From the cell containing the given text, extract its center point as [x, y] coordinate. 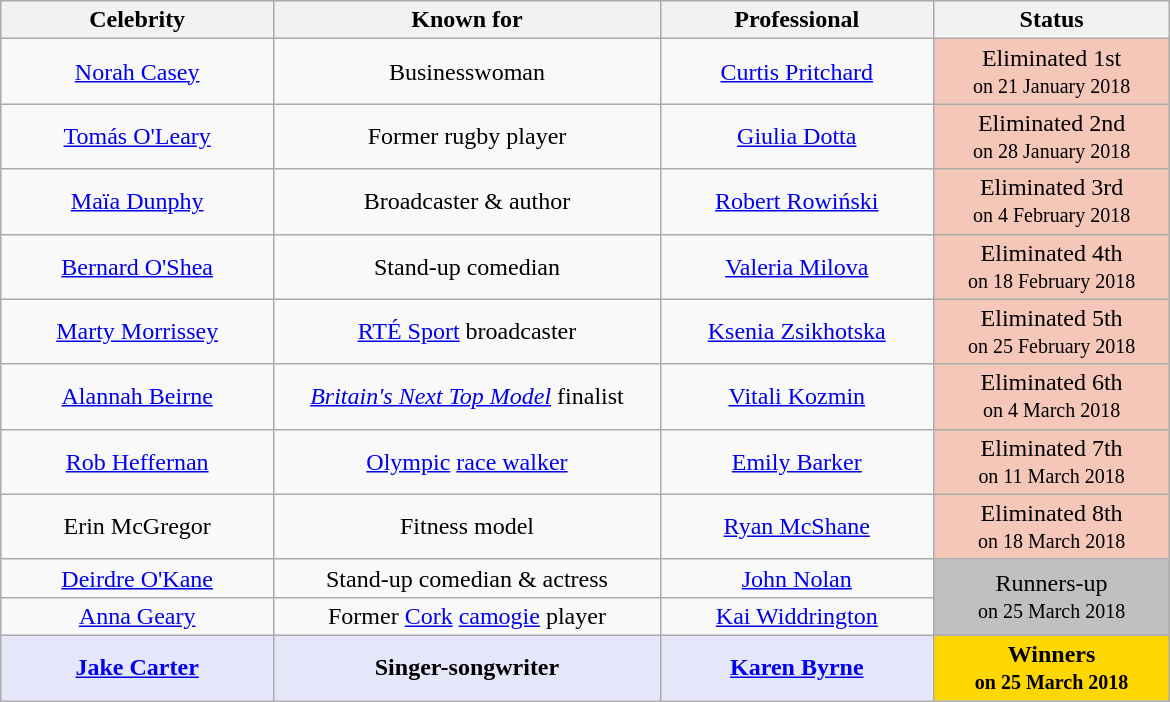
Ryan McShane [797, 526]
Stand-up comedian [467, 266]
Runners-up on 25 March 2018 [1052, 597]
RTÉ Sport broadcaster [467, 332]
Karen Byrne [797, 668]
Emily Barker [797, 462]
Maïa Dunphy [137, 202]
Former rugby player [467, 136]
Valeria Milova [797, 266]
Fitness model [467, 526]
Professional [797, 20]
Eliminated 6th on 4 March 2018 [1052, 396]
Deirdre O'Kane [137, 578]
Rob Heffernan [137, 462]
Ksenia Zsikhotska [797, 332]
Giulia Dotta [797, 136]
Jake Carter [137, 668]
Stand-up comedian & actress [467, 578]
Celebrity [137, 20]
Alannah Beirne [137, 396]
Kai Widdrington [797, 616]
Olympic race walker [467, 462]
Eliminated 1st on 21 January 2018 [1052, 72]
Robert Rowiński [797, 202]
Norah Casey [137, 72]
Eliminated 3rd on 4 February 2018 [1052, 202]
Britain's Next Top Model finalist [467, 396]
Tomás O'Leary [137, 136]
Status [1052, 20]
Broadcaster & author [467, 202]
Bernard O'Shea [137, 266]
Erin McGregor [137, 526]
Vitali Kozmin [797, 396]
Marty Morrissey [137, 332]
Singer-songwriter [467, 668]
Eliminated 7th on 11 March 2018 [1052, 462]
Known for [467, 20]
Anna Geary [137, 616]
Eliminated 8th on 18 March 2018 [1052, 526]
Winners on 25 March 2018 [1052, 668]
John Nolan [797, 578]
Businesswoman [467, 72]
Eliminated 2nd on 28 January 2018 [1052, 136]
Eliminated 5th on 25 February 2018 [1052, 332]
Eliminated 4th on 18 February 2018 [1052, 266]
Curtis Pritchard [797, 72]
Former Cork camogie player [467, 616]
